Detect which cell encompasses the target text, then output its [X, Y] center coordinate. 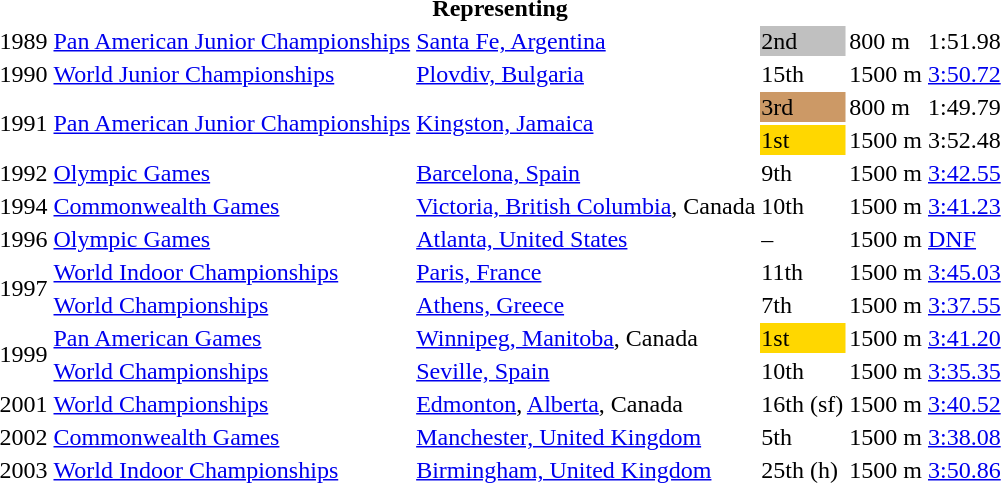
Athens, Greece [586, 305]
2nd [802, 41]
Seville, Spain [586, 371]
– [802, 239]
World Indoor Championships [232, 272]
Victoria, British Columbia, Canada [586, 206]
7th [802, 305]
Atlanta, United States [586, 239]
5th [802, 437]
Barcelona, Spain [586, 173]
11th [802, 272]
Manchester, United Kingdom [586, 437]
Kingston, Jamaica [586, 124]
15th [802, 74]
16th (sf) [802, 404]
Santa Fe, Argentina [586, 41]
Plovdiv, Bulgaria [586, 74]
3rd [802, 107]
Pan American Games [232, 338]
Edmonton, Alberta, Canada [586, 404]
Winnipeg, Manitoba, Canada [586, 338]
World Junior Championships [232, 74]
Paris, France [586, 272]
9th [802, 173]
